Capture the cell that displays the provided text and extract its [X, Y] central coordinate. 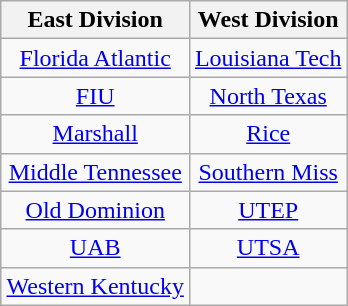
East Division [95, 20]
UTSA [268, 248]
Old Dominion [95, 210]
Southern Miss [268, 172]
Rice [268, 134]
Western Kentucky [95, 286]
FIU [95, 96]
North Texas [268, 96]
Florida Atlantic [95, 58]
Marshall [95, 134]
UAB [95, 248]
UTEP [268, 210]
West Division [268, 20]
Louisiana Tech [268, 58]
Middle Tennessee [95, 172]
